Output the [x, y] coordinate of the center of the cell containing the given text.  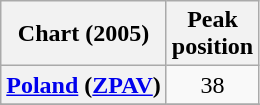
Poland (ZPAV) [84, 85]
Chart (2005) [84, 34]
38 [212, 85]
Peakposition [212, 34]
